Provide the [x, y] coordinate of the cell's center where the given text is located.  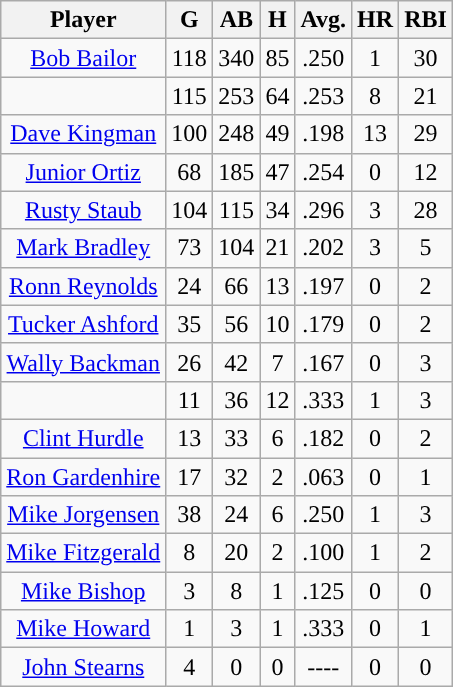
4 [190, 667]
47 [278, 172]
Mike Howard [84, 629]
Ronn Reynolds [84, 286]
248 [236, 134]
Avg. [324, 20]
Clint Hurdle [84, 438]
35 [190, 324]
Mike Jorgensen [84, 515]
.100 [324, 553]
100 [190, 134]
17 [190, 477]
49 [278, 134]
118 [190, 58]
Mike Fitzgerald [84, 553]
5 [426, 248]
.197 [324, 286]
340 [236, 58]
.296 [324, 210]
73 [190, 248]
Mike Bishop [84, 591]
Junior Ortiz [84, 172]
30 [426, 58]
Dave Kingman [84, 134]
7 [278, 362]
.198 [324, 134]
11 [190, 400]
.167 [324, 362]
253 [236, 96]
32 [236, 477]
34 [278, 210]
66 [236, 286]
42 [236, 362]
---- [324, 667]
Rusty Staub [84, 210]
Player [84, 20]
.182 [324, 438]
.179 [324, 324]
85 [278, 58]
.125 [324, 591]
185 [236, 172]
Ron Gardenhire [84, 477]
36 [236, 400]
Wally Backman [84, 362]
RBI [426, 20]
64 [278, 96]
AB [236, 20]
20 [236, 553]
John Stearns [84, 667]
.254 [324, 172]
.253 [324, 96]
56 [236, 324]
HR [376, 20]
Mark Bradley [84, 248]
H [278, 20]
26 [190, 362]
29 [426, 134]
33 [236, 438]
G [190, 20]
Bob Bailor [84, 58]
10 [278, 324]
Tucker Ashford [84, 324]
.063 [324, 477]
28 [426, 210]
38 [190, 515]
68 [190, 172]
.202 [324, 248]
